Find where the given text appears and provide that cell's center as (X, Y) coordinate. 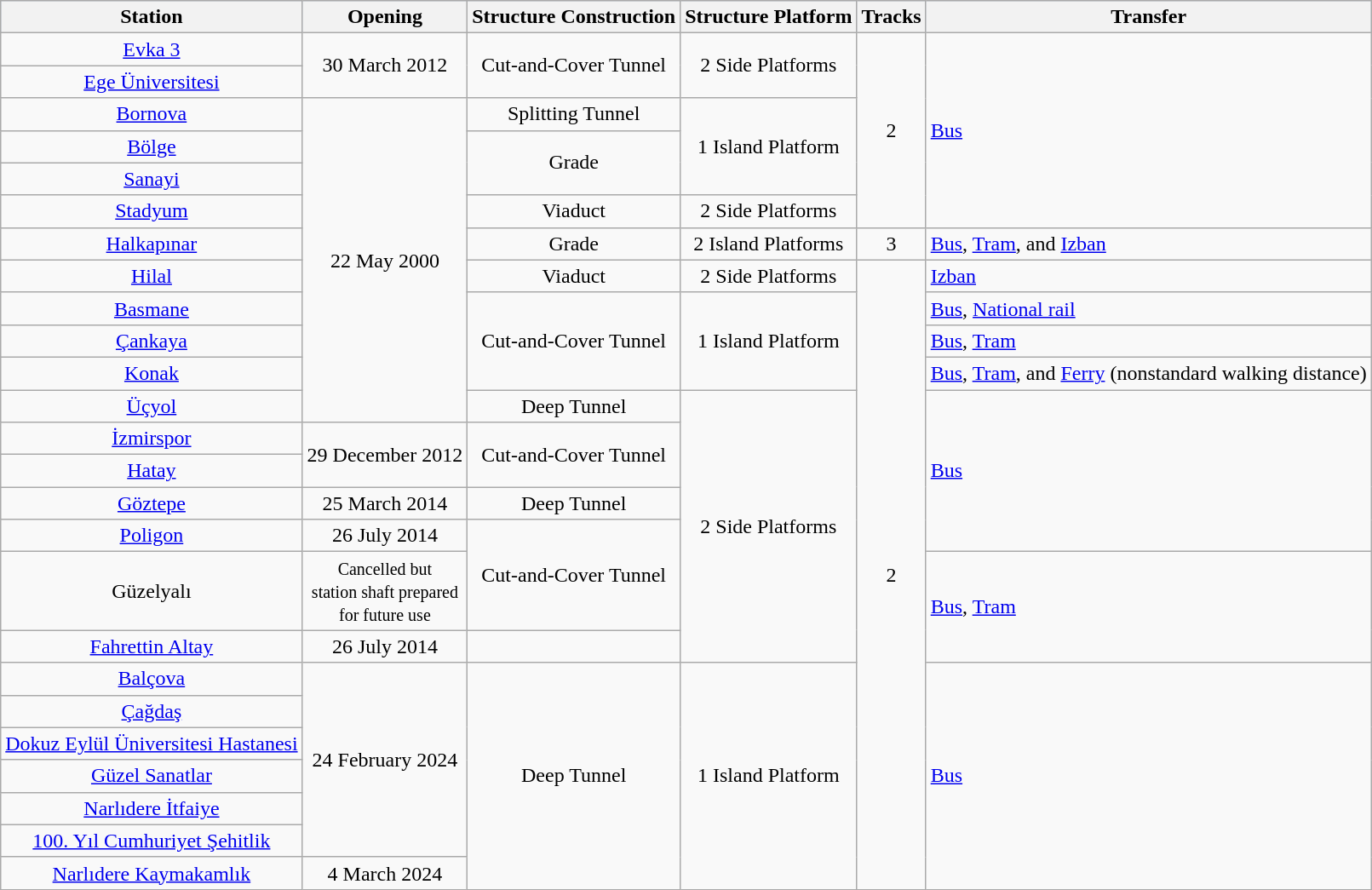
Transfer (1148, 17)
Structure Construction (574, 17)
Hilal (152, 276)
2 Island Platforms (768, 244)
100. Yıl Cumhuriyet Şehitlik (152, 841)
Izban (1148, 276)
Stadyum (152, 211)
25 March 2014 (385, 503)
İzmirspor (152, 439)
Halkapınar (152, 244)
Bornova (152, 114)
Bus, National rail (1148, 308)
22 May 2000 (385, 261)
Narlıdere Kaymakamlık (152, 873)
Balçova (152, 679)
Fahrettin Altay (152, 646)
Hatay (152, 471)
30 March 2012 (385, 66)
Structure Platform (768, 17)
Çağdaş (152, 711)
Güzel Sanatlar (152, 776)
Station (152, 17)
Güzelyalı (152, 591)
4 March 2024 (385, 873)
Sanayi (152, 179)
Ege Üniversitesi (152, 82)
Opening (385, 17)
Basmane (152, 308)
Göztepe (152, 503)
Evka 3 (152, 49)
Narlıdere İtfaiye (152, 808)
Splitting Tunnel (574, 114)
Cancelled but station shaft prepared for future use (385, 591)
Bus, Tram, and Ferry (nonstandard walking distance) (1148, 373)
Konak (152, 373)
24 February 2024 (385, 760)
Üçyol (152, 406)
29 December 2012 (385, 455)
3 (891, 244)
Bölge (152, 146)
Çankaya (152, 341)
Tracks (891, 17)
Dokuz Eylül Üniversitesi Hastanesi (152, 744)
Poligon (152, 536)
Bus, Tram, and Izban (1148, 244)
